Extract the (x, y) coordinate from the center of the cell holding the provided text.  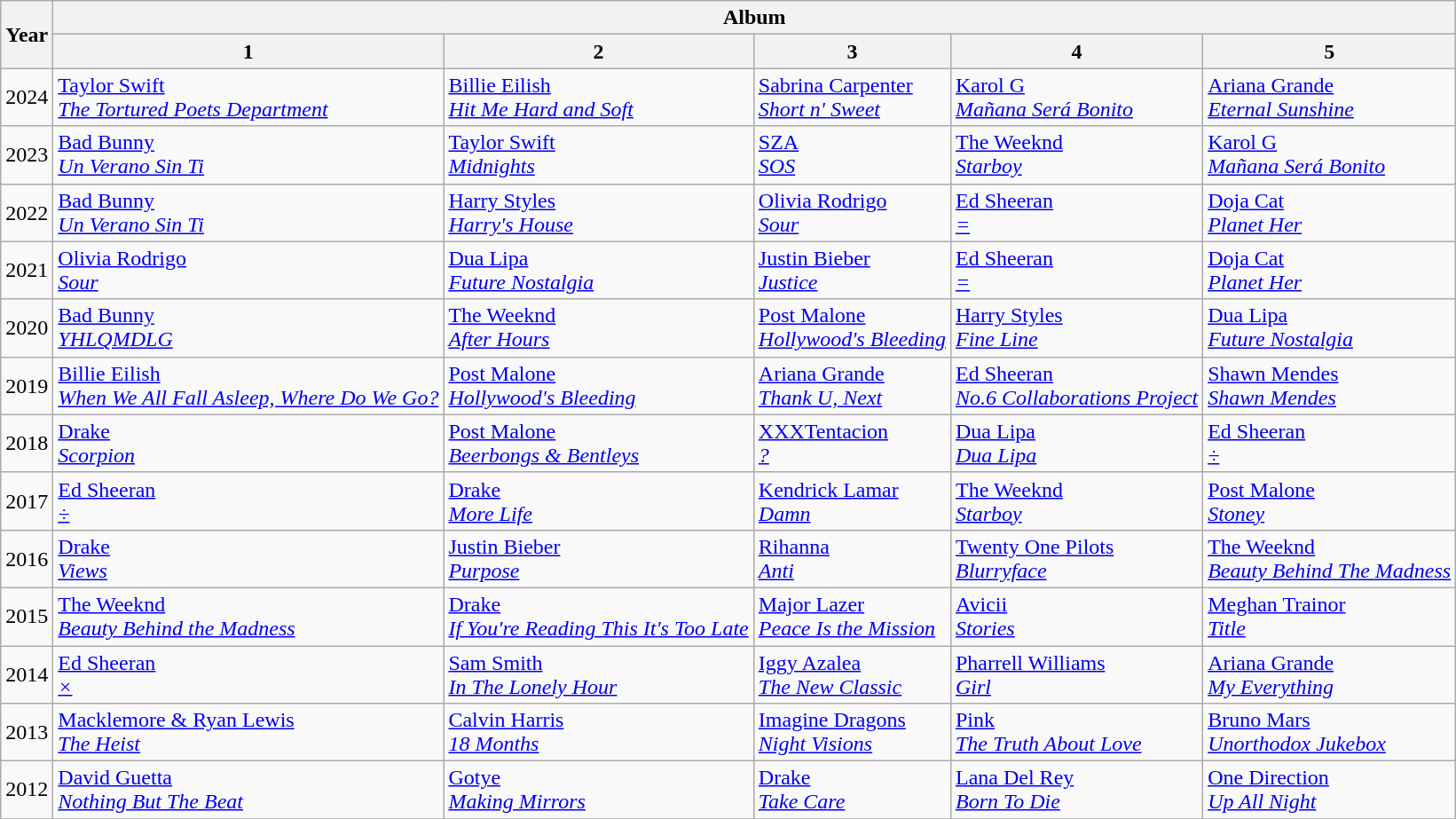
2019 (27, 385)
2023 (27, 154)
XXXTentacion ? (852, 444)
2016 (27, 559)
Kendrick Lamar Damn (852, 500)
SZA SOS (852, 154)
Taylor Swift Midnights (598, 154)
2013 (27, 733)
Sabrina Carpenter Short n' Sweet (852, 98)
2021 (27, 270)
2017 (27, 500)
4 (1076, 51)
1 (248, 51)
Avicii Stories (1076, 616)
2020 (27, 328)
Harry Styles Fine Line (1076, 328)
Ed Sheeran No.6 Collaborations Project (1076, 385)
Year (27, 35)
The Weeknd Beauty Behind the Madness (248, 616)
Sam Smith In The Lonely Hour (598, 674)
Drake Views (248, 559)
5 (1329, 51)
Dua Lipa Dua Lipa (1076, 444)
Ed Sheeran × (248, 674)
Bruno Mars Unorthodox Jukebox (1329, 733)
Drake If You're Reading This It's Too Late (598, 616)
2022 (27, 213)
Pink The Truth About Love (1076, 733)
Ariana Grande Thank U, Next (852, 385)
Calvin Harris 18 Months (598, 733)
Major Lazer Peace Is the Mission (852, 616)
Bad Bunny YHLQMDLG (248, 328)
2014 (27, 674)
Ariana Grande Eternal Sunshine (1329, 98)
Drake Scorpion (248, 444)
Meghan Trainor Title (1329, 616)
David Guetta Nothing But The Beat (248, 790)
Post Malone Stoney (1329, 500)
Rihanna Anti (852, 559)
One Direction Up All Night (1329, 790)
Post Malone Beerbongs & Bentleys (598, 444)
Shawn Mendes Shawn Mendes (1329, 385)
Billie Eilish Hit Me Hard and Soft (598, 98)
Justin Bieber Purpose (598, 559)
2012 (27, 790)
Lana Del Rey Born To Die (1076, 790)
Gotye Making Mirrors (598, 790)
Album (754, 18)
2024 (27, 98)
Ariana Grande My Everything (1329, 674)
2 (598, 51)
Taylor Swift The Tortured Poets Department (248, 98)
Drake More Life (598, 500)
Twenty One Pilots Blurryface (1076, 559)
Harry Styles Harry's House (598, 213)
2018 (27, 444)
3 (852, 51)
Macklemore & Ryan Lewis The Heist (248, 733)
Pharrell Williams Girl (1076, 674)
Billie Eilish When We All Fall Asleep, Where Do We Go? (248, 385)
Drake Take Care (852, 790)
2015 (27, 616)
The Weeknd Beauty Behind The Madness (1329, 559)
The Weeknd After Hours (598, 328)
Imagine Dragons Night Visions (852, 733)
Iggy Azalea The New Classic (852, 674)
Justin Bieber Justice (852, 270)
